Search for the cell housing the specified text and yield its (X, Y) center coordinate. 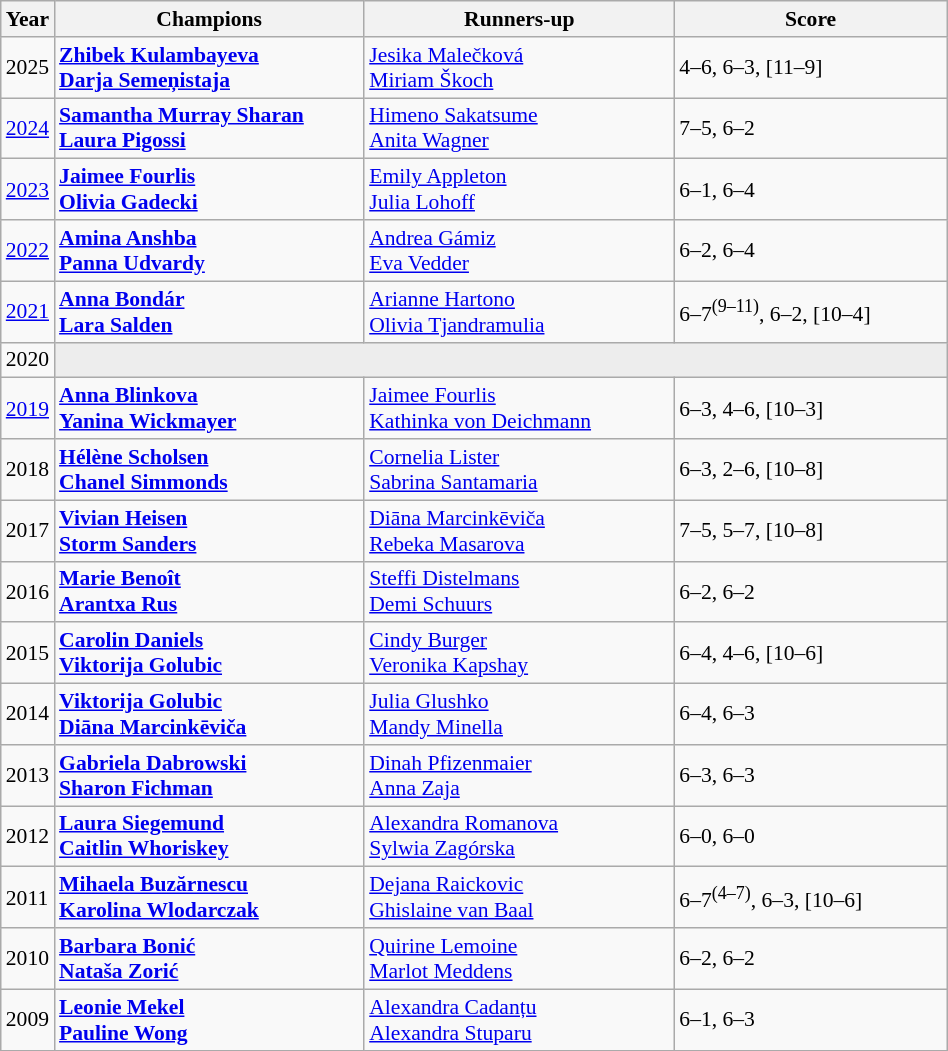
Laura Siegemund Caitlin Whoriskey (209, 836)
Gabriela Dabrowski Sharon Fichman (209, 776)
6–7(9–11), 6–2, [10–4] (810, 312)
Viktorija Golubic Diāna Marcinkēviča (209, 714)
Cindy Burger Veronika Kapshay (519, 654)
2023 (28, 190)
2011 (28, 898)
Jaimee Fourlis Kathinka von Deichmann (519, 408)
Champions (209, 19)
Arianne Hartono Olivia Tjandramulia (519, 312)
Jesika Malečková Miriam Škoch (519, 68)
Dejana Raickovic Ghislaine van Baal (519, 898)
Cornelia Lister Sabrina Santamaria (519, 470)
Hélène Scholsen Chanel Simmonds (209, 470)
Himeno Sakatsume Anita Wagner (519, 128)
2015 (28, 654)
Jaimee Fourlis Olivia Gadecki (209, 190)
6–3, 6–3 (810, 776)
6–0, 6–0 (810, 836)
7–5, 5–7, [10–8] (810, 530)
2016 (28, 592)
2020 (28, 360)
Andrea Gámiz Eva Vedder (519, 250)
Vivian Heisen Storm Sanders (209, 530)
Samantha Murray Sharan Laura Pigossi (209, 128)
2010 (28, 958)
Alexandra Cadanțu Alexandra Stuparu (519, 1020)
Leonie Mekel Pauline Wong (209, 1020)
2019 (28, 408)
6–1, 6–3 (810, 1020)
Alexandra Romanova Sylwia Zagórska (519, 836)
Anna Blinkova Yanina Wickmayer (209, 408)
2017 (28, 530)
4–6, 6–3, [11–9] (810, 68)
6–3, 2–6, [10–8] (810, 470)
2024 (28, 128)
Diāna Marcinkēviča Rebeka Masarova (519, 530)
2025 (28, 68)
2009 (28, 1020)
7–5, 6–2 (810, 128)
Marie Benoît Arantxa Rus (209, 592)
Score (810, 19)
6–2, 6–4 (810, 250)
Carolin Daniels Viktorija Golubic (209, 654)
2018 (28, 470)
6–3, 4–6, [10–3] (810, 408)
Zhibek Kulambayeva Darja Semeņistaja (209, 68)
2012 (28, 836)
Anna Bondár Lara Salden (209, 312)
Dinah Pfizenmaier Anna Zaja (519, 776)
Steffi Distelmans Demi Schuurs (519, 592)
2013 (28, 776)
Runners-up (519, 19)
Amina Anshba Panna Udvardy (209, 250)
2014 (28, 714)
6–4, 4–6, [10–6] (810, 654)
Quirine Lemoine Marlot Meddens (519, 958)
Barbara Bonić Nataša Zorić (209, 958)
6–1, 6–4 (810, 190)
Mihaela Buzărnescu Karolina Wlodarczak (209, 898)
Julia Glushko Mandy Minella (519, 714)
2022 (28, 250)
6–7(4–7), 6–3, [10–6] (810, 898)
2021 (28, 312)
Emily Appleton Julia Lohoff (519, 190)
Year (28, 19)
6–4, 6–3 (810, 714)
